Identify which cell holds the provided text, then report its [x, y] central coordinate. 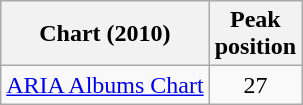
27 [255, 85]
Chart (2010) [105, 34]
ARIA Albums Chart [105, 85]
Peakposition [255, 34]
